Capture the cell that displays the provided text and extract its (x, y) central coordinate. 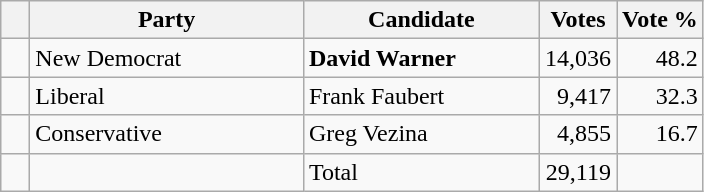
Candidate (421, 20)
32.3 (660, 96)
Total (421, 172)
16.7 (660, 134)
Frank Faubert (421, 96)
48.2 (660, 58)
Vote % (660, 20)
David Warner (421, 58)
29,119 (578, 172)
Liberal (167, 96)
Votes (578, 20)
9,417 (578, 96)
4,855 (578, 134)
Greg Vezina (421, 134)
Party (167, 20)
New Democrat (167, 58)
Conservative (167, 134)
14,036 (578, 58)
